Identify which cell holds the provided text, then report its (X, Y) central coordinate. 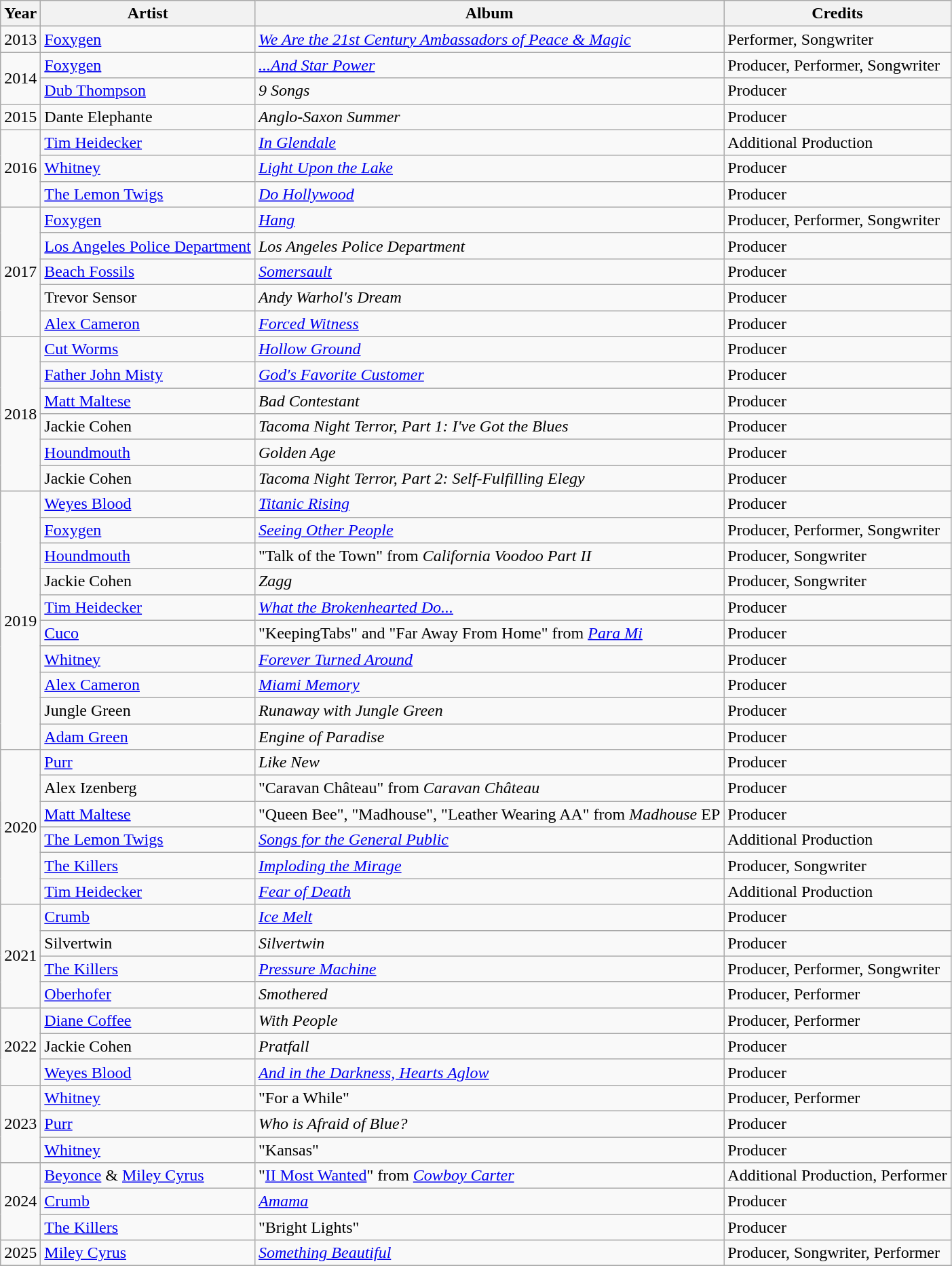
Producer, Songwriter, Performer (837, 1253)
2025 (20, 1253)
Miley Cyrus (148, 1253)
Cut Worms (148, 349)
Titanic Rising (489, 504)
Miami Memory (489, 685)
Golden Age (489, 453)
Do Hollywood (489, 194)
2015 (20, 117)
Dub Thompson (148, 91)
In Glendale (489, 142)
Cuco (148, 633)
Adam Green (148, 736)
Anglo-Saxon Summer (489, 117)
"Bright Lights" (489, 1227)
Performer, Songwriter (837, 39)
"II Most Wanted" from Cowboy Carter (489, 1176)
Imploding the Mirage (489, 866)
Father John Misty (148, 375)
Fear of Death (489, 891)
2021 (20, 956)
2017 (20, 271)
Diane Coffee (148, 1020)
Somersault (489, 271)
Seeing Other People (489, 530)
Songs for the General Public (489, 840)
Beach Fossils (148, 271)
Zagg (489, 581)
2024 (20, 1202)
Like New (489, 763)
Tacoma Night Terror, Part 2: Self-Fulfilling Elegy (489, 478)
Engine of Paradise (489, 736)
2013 (20, 39)
Year (20, 14)
We Are the 21st Century Ambassadors of Peace & Magic (489, 39)
Amama (489, 1202)
Pratfall (489, 1046)
Runaway with Jungle Green (489, 710)
2022 (20, 1046)
God's Favorite Customer (489, 375)
Dante Elephante (148, 117)
Something Beautiful (489, 1253)
Additional Production, Performer (837, 1176)
Credits (837, 14)
Who is Afraid of Blue? (489, 1124)
Oberhofer (148, 995)
Forever Turned Around (489, 659)
Bad Contestant (489, 401)
"Queen Bee", "Madhouse", "Leather Wearing AA" from Madhouse EP (489, 814)
With People (489, 1020)
"KeepingTabs" and "Far Away From Home" from Para Mi (489, 633)
"Caravan Château" from Caravan Château (489, 788)
"Talk of the Town" from California Voodoo Part II (489, 556)
Jungle Green (148, 710)
2020 (20, 827)
Trevor Sensor (148, 297)
Album (489, 14)
2019 (20, 620)
2014 (20, 78)
"Kansas" (489, 1150)
...And Star Power (489, 65)
Alex Izenberg (148, 788)
2023 (20, 1124)
2016 (20, 168)
Smothered (489, 995)
Light Upon the Lake (489, 168)
Tacoma Night Terror, Part 1: I've Got the Blues (489, 427)
And in the Darkness, Hearts Aglow (489, 1072)
What the Brokenhearted Do... (489, 607)
Beyonce & Miley Cyrus (148, 1176)
9 Songs (489, 91)
Hollow Ground (489, 349)
"For a While" (489, 1098)
Forced Witness (489, 324)
Pressure Machine (489, 969)
2018 (20, 414)
Hang (489, 220)
Andy Warhol's Dream (489, 297)
Artist (148, 14)
Ice Melt (489, 917)
